Pinpoint the cell where the given text exists, returning its (X, Y) midpoint coordinate. 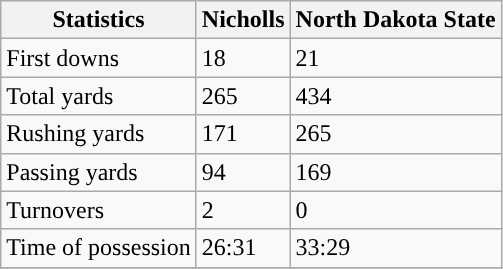
Nicholls (243, 20)
18 (243, 58)
33:29 (396, 248)
Total yards (99, 96)
Passing yards (99, 172)
Statistics (99, 20)
Rushing yards (99, 134)
Time of possession (99, 248)
North Dakota State (396, 20)
0 (396, 210)
26:31 (243, 248)
434 (396, 96)
Turnovers (99, 210)
2 (243, 210)
171 (243, 134)
169 (396, 172)
94 (243, 172)
21 (396, 58)
First downs (99, 58)
